Find where the given text appears and provide that cell's center as [X, Y] coordinate. 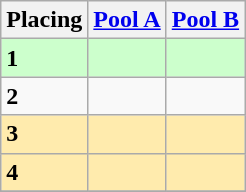
Pool B [205, 20]
1 [44, 58]
3 [44, 134]
4 [44, 172]
2 [44, 96]
Pool A [127, 20]
Placing [44, 20]
